For the text-containing cell, return its midpoint in (x, y) coordinate format. 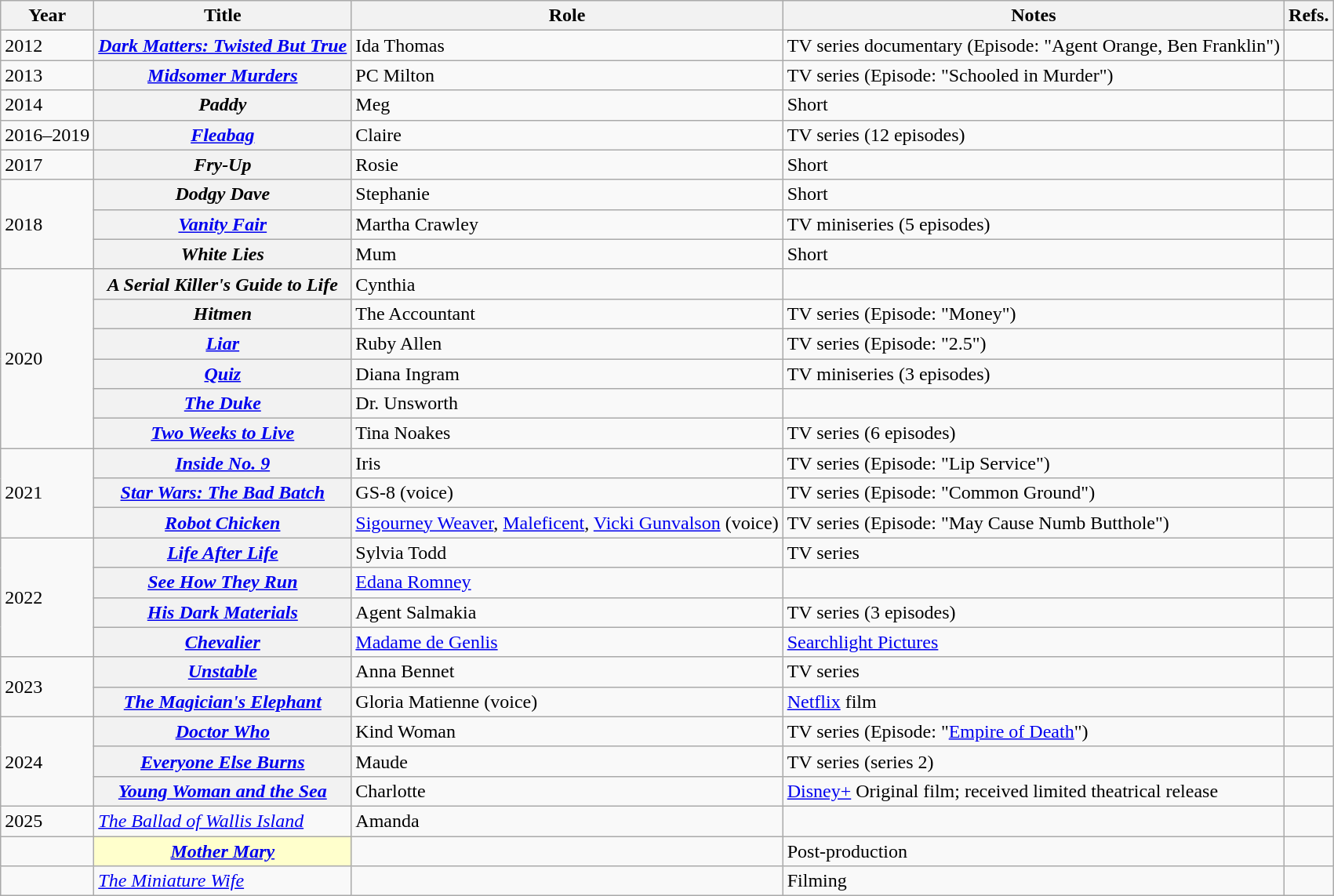
TV series (6 episodes) (1034, 433)
Claire (567, 135)
Mum (567, 254)
TV series (Episode: "Money") (1034, 314)
TV series (Episode: "Empire of Death") (1034, 731)
Disney+ Original film; received limited theatrical release (1034, 791)
Gloria Matienne (voice) (567, 702)
The Magician's Elephant (223, 702)
Netflix film (1034, 702)
2020 (47, 358)
Everyone Else Burns (223, 761)
White Lies (223, 254)
Paddy (223, 105)
2013 (47, 75)
Tina Noakes (567, 433)
Kind Woman (567, 731)
TV series (3 episodes) (1034, 612)
2017 (47, 165)
Edana Romney (567, 582)
Martha Crawley (567, 224)
His Dark Materials (223, 612)
Star Wars: The Bad Batch (223, 493)
TV series (series 2) (1034, 761)
The Duke (223, 404)
Two Weeks to Live (223, 433)
Dark Matters: Twisted But True (223, 45)
Doctor Who (223, 731)
See How They Run (223, 582)
Filming (1034, 881)
Rosie (567, 165)
TV series (Episode: "Schooled in Murder") (1034, 75)
Quiz (223, 374)
Dr. Unsworth (567, 404)
2014 (47, 105)
Stephanie (567, 194)
Refs. (1309, 16)
A Serial Killer's Guide to Life (223, 284)
Cynthia (567, 284)
Fleabag (223, 135)
Iris (567, 463)
Sigourney Weaver, Maleficent, Vicki Gunvalson (voice) (567, 523)
Sylvia Todd (567, 553)
2024 (47, 761)
TV miniseries (3 episodes) (1034, 374)
Fry-Up (223, 165)
Liar (223, 343)
GS-8 (voice) (567, 493)
2023 (47, 687)
2021 (47, 493)
Ruby Allen (567, 343)
Dodgy Dave (223, 194)
Title (223, 16)
Midsomer Murders (223, 75)
Year (47, 16)
Madame de Genlis (567, 642)
Life After Life (223, 553)
Searchlight Pictures (1034, 642)
Notes (1034, 16)
Robot Chicken (223, 523)
The Ballad of Wallis Island (223, 821)
TV series (Episode: "Common Ground") (1034, 493)
Vanity Fair (223, 224)
Meg (567, 105)
Inside No. 9 (223, 463)
2016–2019 (47, 135)
Young Woman and the Sea (223, 791)
TV series (Episode: "Lip Service") (1034, 463)
Mother Mary (223, 851)
Role (567, 16)
TV series documentary (Episode: "Agent Orange, Ben Franklin") (1034, 45)
TV series (12 episodes) (1034, 135)
Maude (567, 761)
Chevalier (223, 642)
TV miniseries (5 episodes) (1034, 224)
Agent Salmakia (567, 612)
Post-production (1034, 851)
Anna Bennet (567, 672)
TV series (Episode: "May Cause Numb Butthole") (1034, 523)
TV series (Episode: "2.5") (1034, 343)
Unstable (223, 672)
The Accountant (567, 314)
2018 (47, 224)
PC Milton (567, 75)
2012 (47, 45)
Hitmen (223, 314)
The Miniature Wife (223, 881)
Amanda (567, 821)
2025 (47, 821)
Diana Ingram (567, 374)
Ida Thomas (567, 45)
Charlotte (567, 791)
2022 (47, 597)
